Search for the cell housing the specified text and yield its (x, y) center coordinate. 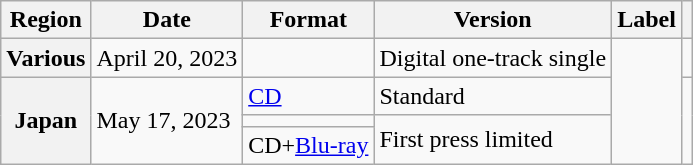
Digital one-track single (493, 58)
April 20, 2023 (167, 58)
CD+Blu-ray (308, 145)
Japan (46, 120)
Label (647, 20)
Various (46, 58)
CD (308, 96)
Region (46, 20)
Version (493, 20)
Format (308, 20)
May 17, 2023 (167, 120)
First press limited (493, 140)
Standard (493, 96)
Date (167, 20)
